Locate the cell with the specified text and output its [X, Y] center coordinate. 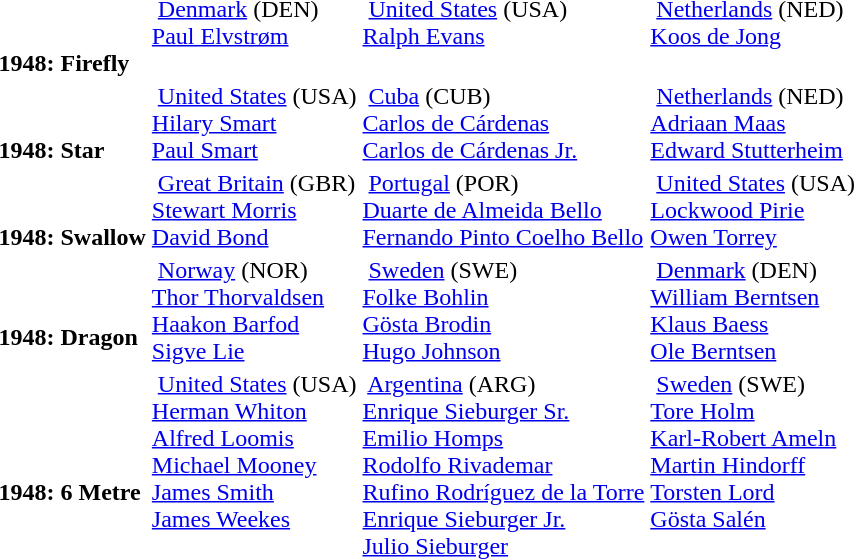
United States (USA)Hilary SmartPaul Smart [254, 123]
Sweden (SWE)Folke BohlinGösta BrodinHugo Johnson [504, 310]
Portugal (POR)Duarte de Almeida BelloFernando Pinto Coelho Bello [504, 210]
Great Britain (GBR)Stewart MorrisDavid Bond [254, 210]
Norway (NOR)Thor ThorvaldsenHaakon BarfodSigve Lie [254, 310]
Cuba (CUB)Carlos de CárdenasCarlos de Cárdenas Jr. [504, 123]
